Return (X, Y) of the center of cell containing provided text 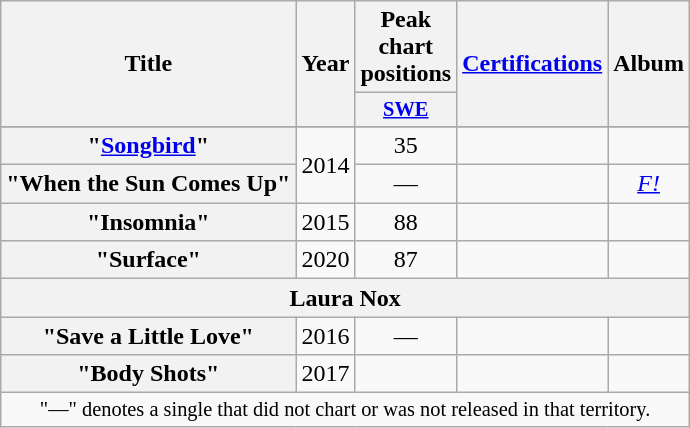
2017 (326, 374)
35 (406, 145)
"Insomnia" (148, 222)
SWE (406, 110)
"When the Sun Comes Up" (148, 184)
"Body Shots" (148, 374)
2014 (326, 164)
Peak chart positions (406, 47)
2020 (326, 260)
"Save a Little Love" (148, 336)
2015 (326, 222)
Laura Nox (346, 298)
"Surface" (148, 260)
Album (649, 64)
2016 (326, 336)
Year (326, 64)
87 (406, 260)
88 (406, 222)
"—" denotes a single that did not chart or was not released in that territory. (346, 410)
F! (649, 184)
Certifications (532, 64)
"Songbird" (148, 145)
Title (148, 64)
